Detect which cell encompasses the target text, then output its (X, Y) center coordinate. 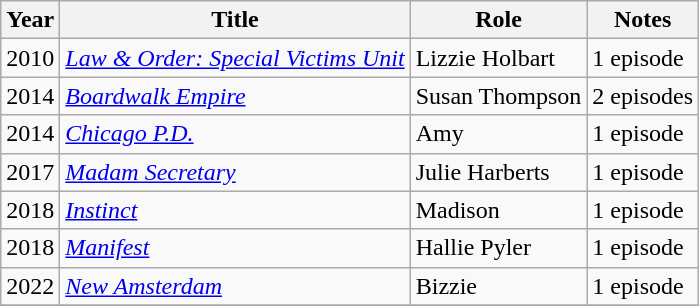
Lizzie Holbart (498, 58)
Instinct (235, 210)
Law & Order: Special Victims Unit (235, 58)
Year (30, 20)
Role (498, 20)
2022 (30, 286)
Manifest (235, 248)
2010 (30, 58)
Hallie Pyler (498, 248)
Susan Thompson (498, 96)
Amy (498, 134)
Chicago P.D. (235, 134)
Madam Secretary (235, 172)
Julie Harberts (498, 172)
2 episodes (643, 96)
New Amsterdam (235, 286)
Boardwalk Empire (235, 96)
Madison (498, 210)
Notes (643, 20)
2017 (30, 172)
Bizzie (498, 286)
Title (235, 20)
